Pinpoint the cell where the given text exists, returning its [x, y] midpoint coordinate. 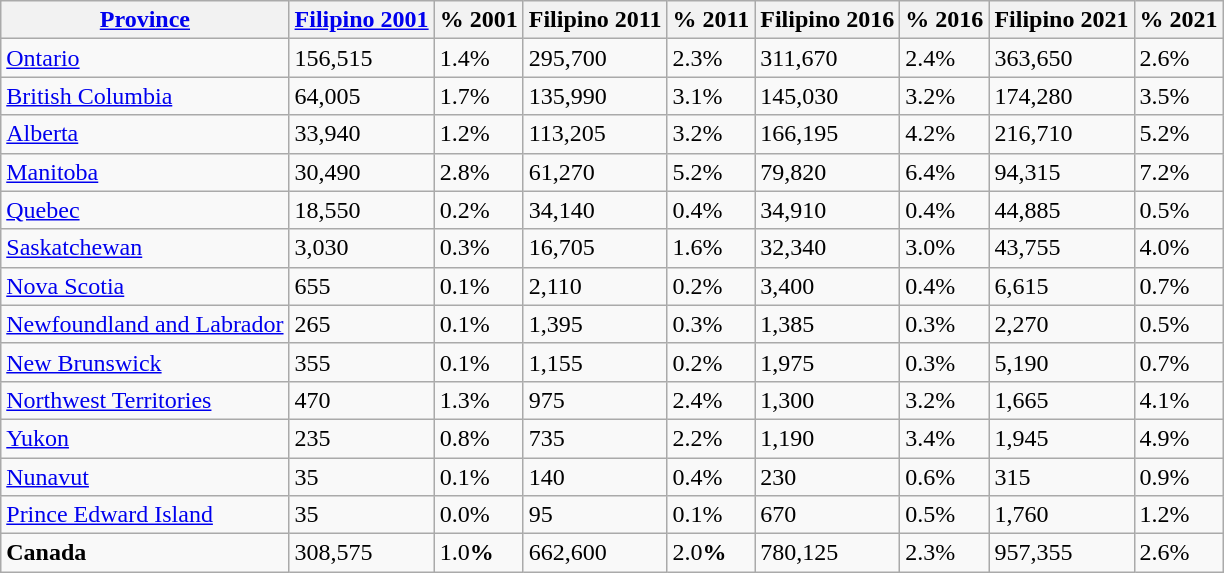
4.2% [944, 134]
363,650 [1062, 58]
1.6% [711, 248]
4.9% [1178, 438]
216,710 [1062, 134]
1.4% [478, 58]
Filipino 2021 [1062, 20]
1,760 [1062, 515]
1,395 [595, 324]
3.1% [711, 96]
30,490 [362, 172]
311,670 [828, 58]
% 2021 [1178, 20]
64,005 [362, 96]
295,700 [595, 58]
0.9% [1178, 477]
34,910 [828, 210]
2.2% [711, 438]
British Columbia [145, 96]
975 [595, 400]
79,820 [828, 172]
140 [595, 477]
2.8% [478, 172]
Province [145, 20]
Filipino 2011 [595, 20]
1,975 [828, 362]
2,110 [595, 286]
18,550 [362, 210]
61,270 [595, 172]
0.8% [478, 438]
2,270 [1062, 324]
1.7% [478, 96]
Filipino 2016 [828, 20]
6,615 [1062, 286]
235 [362, 438]
% 2001 [478, 20]
265 [362, 324]
3,400 [828, 286]
1,665 [1062, 400]
957,355 [1062, 553]
3.5% [1178, 96]
135,990 [595, 96]
2.0% [711, 553]
1,300 [828, 400]
735 [595, 438]
655 [362, 286]
1,155 [595, 362]
44,885 [1062, 210]
34,140 [595, 210]
662,600 [595, 553]
3.4% [944, 438]
Quebec [145, 210]
Yukon [145, 438]
780,125 [828, 553]
145,030 [828, 96]
0.6% [944, 477]
0.0% [478, 515]
94,315 [1062, 172]
33,940 [362, 134]
Nova Scotia [145, 286]
Manitoba [145, 172]
95 [595, 515]
4.0% [1178, 248]
1.3% [478, 400]
308,575 [362, 553]
6.4% [944, 172]
470 [362, 400]
Northwest Territories [145, 400]
43,755 [1062, 248]
1,190 [828, 438]
230 [828, 477]
New Brunswick [145, 362]
7.2% [1178, 172]
Saskatchewan [145, 248]
32,340 [828, 248]
4.1% [1178, 400]
166,195 [828, 134]
% 2011 [711, 20]
156,515 [362, 58]
Newfoundland and Labrador [145, 324]
670 [828, 515]
Prince Edward Island [145, 515]
315 [1062, 477]
5,190 [1062, 362]
% 2016 [944, 20]
174,280 [1062, 96]
1,385 [828, 324]
3,030 [362, 248]
16,705 [595, 248]
3.0% [944, 248]
Ontario [145, 58]
1,945 [1062, 438]
113,205 [595, 134]
355 [362, 362]
Filipino 2001 [362, 20]
Nunavut [145, 477]
Canada [145, 553]
Alberta [145, 134]
1.0% [478, 553]
